Provide the (x, y) coordinate of the cell's center where the given text is located.  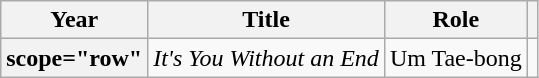
Um Tae-bong (456, 58)
It's You Without an End (266, 58)
Role (456, 20)
scope="row" (74, 58)
Title (266, 20)
Year (74, 20)
